Search for the cell housing the specified text and yield its (X, Y) center coordinate. 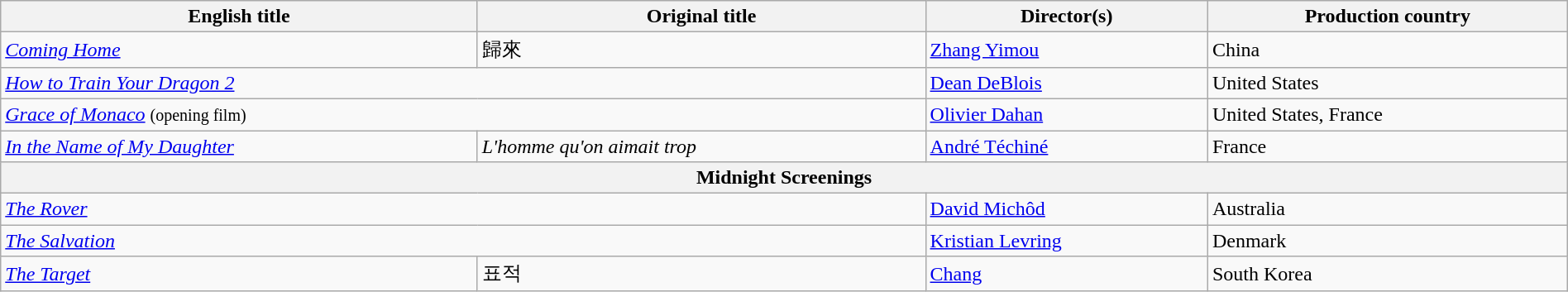
Olivier Dahan (1067, 114)
Original title (701, 17)
歸來 (701, 50)
France (1388, 146)
English title (239, 17)
South Korea (1388, 275)
Zhang Yimou (1067, 50)
Dean DeBlois (1067, 83)
China (1388, 50)
The Target (239, 275)
표적 (701, 275)
Chang (1067, 275)
United States (1388, 83)
Director(s) (1067, 17)
United States, France (1388, 114)
L'homme qu'on aimait trop (701, 146)
The Rover (463, 209)
The Salvation (463, 241)
Coming Home (239, 50)
Kristian Levring (1067, 241)
David Michôd (1067, 209)
Production country (1388, 17)
Midnight Screenings (784, 178)
Australia (1388, 209)
Grace of Monaco (opening film) (463, 114)
In the Name of My Daughter (239, 146)
How to Train Your Dragon 2 (463, 83)
André Téchiné (1067, 146)
Denmark (1388, 241)
